From the cell containing the given text, extract its center point as [X, Y] coordinate. 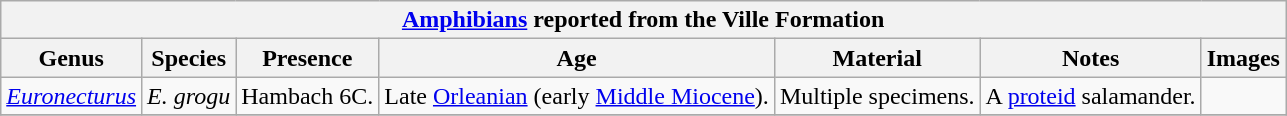
A proteid salamander. [1090, 96]
Amphibians reported from the Ville Formation [644, 20]
Age [577, 58]
Material [877, 58]
E. grogu [189, 96]
Multiple specimens. [877, 96]
Images [1243, 58]
Late Orleanian (early Middle Miocene). [577, 96]
Hambach 6C. [308, 96]
Euronecturus [72, 96]
Presence [308, 58]
Species [189, 58]
Notes [1090, 58]
Genus [72, 58]
